Return (x, y) of the center of cell containing provided text 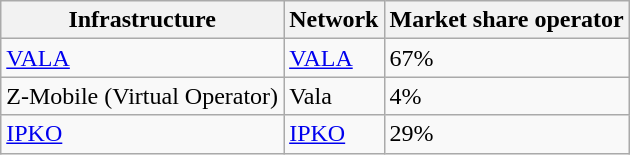
4% (506, 96)
Network (334, 20)
29% (506, 134)
Market share operator (506, 20)
Vala (334, 96)
Infrastructure (142, 20)
Z-Mobile (Virtual Operator) (142, 96)
67% (506, 58)
